Capture the cell that displays the provided text and extract its (x, y) central coordinate. 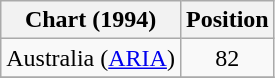
Chart (1994) (91, 20)
Australia (ARIA) (91, 58)
82 (227, 58)
Position (227, 20)
